Extract the [x, y] coordinate from the center of the cell holding the provided text.  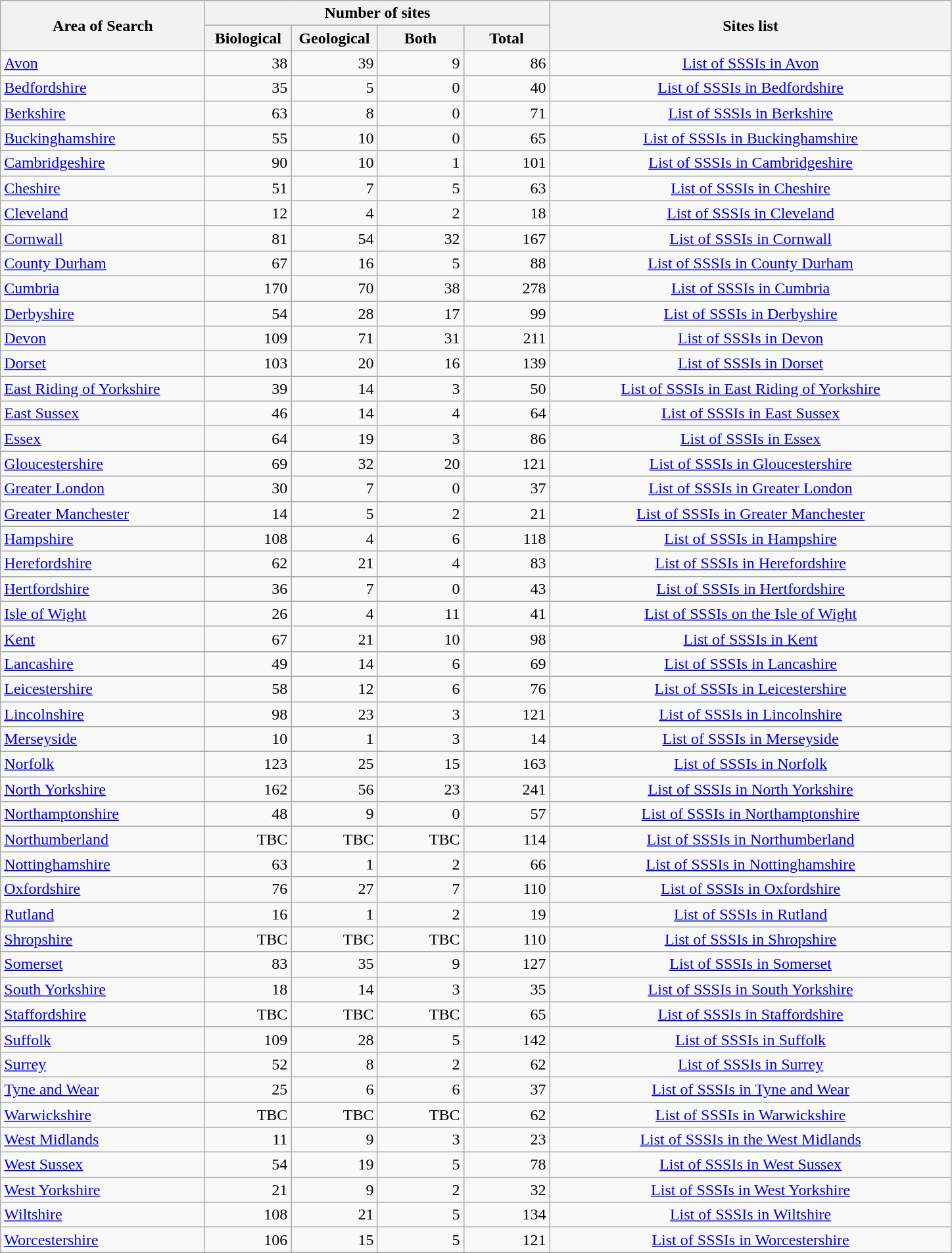
List of SSSIs in Derbyshire [751, 314]
Nottinghamshire [103, 864]
114 [506, 839]
List of SSSIs in Buckinghamshire [751, 138]
Cornwall [103, 238]
List of SSSIs in Hampshire [751, 539]
Surrey [103, 1064]
List of SSSIs on the Isle of Wight [751, 614]
170 [249, 288]
List of SSSIs in East Riding of Yorkshire [751, 389]
List of SSSIs in Dorset [751, 364]
Warwickshire [103, 1115]
South Yorkshire [103, 989]
Somerset [103, 964]
51 [249, 188]
106 [249, 1240]
List of SSSIs in Kent [751, 639]
101 [506, 163]
List of SSSIs in Herefordshire [751, 564]
Shropshire [103, 939]
Geological [334, 38]
List of SSSIs in Northamptonshire [751, 814]
Tyne and Wear [103, 1089]
List of SSSIs in Worcestershire [751, 1240]
List of SSSIs in Cornwall [751, 238]
48 [249, 814]
88 [506, 263]
Sites list [751, 26]
49 [249, 664]
162 [249, 789]
West Midlands [103, 1140]
Cheshire [103, 188]
Essex [103, 439]
57 [506, 814]
Northamptonshire [103, 814]
List of SSSIs in the West Midlands [751, 1140]
Hampshire [103, 539]
List of SSSIs in Hertfordshire [751, 589]
103 [249, 364]
List of SSSIs in Devon [751, 339]
List of SSSIs in Greater London [751, 489]
31 [421, 339]
List of SSSIs in Northumberland [751, 839]
Rutland [103, 914]
Leicestershire [103, 689]
Total [506, 38]
41 [506, 614]
List of SSSIs in West Yorkshire [751, 1190]
Isle of Wight [103, 614]
27 [334, 889]
81 [249, 238]
Oxfordshire [103, 889]
East Riding of Yorkshire [103, 389]
List of SSSIs in Merseyside [751, 739]
52 [249, 1064]
278 [506, 288]
List of SSSIs in Cheshire [751, 188]
Lancashire [103, 664]
Avon [103, 63]
List of SSSIs in Cumbria [751, 288]
66 [506, 864]
Area of Search [103, 26]
40 [506, 88]
Bedfordshire [103, 88]
163 [506, 764]
Northumberland [103, 839]
78 [506, 1165]
Buckinghamshire [103, 138]
List of SSSIs in Lincolnshire [751, 714]
Gloucestershire [103, 464]
70 [334, 288]
139 [506, 364]
46 [249, 414]
List of SSSIs in Oxfordshire [751, 889]
Wiltshire [103, 1215]
Number of sites [377, 13]
List of SSSIs in Norfolk [751, 764]
211 [506, 339]
List of SSSIs in South Yorkshire [751, 989]
List of SSSIs in Lancashire [751, 664]
Cambridgeshire [103, 163]
43 [506, 589]
118 [506, 539]
List of SSSIs in Gloucestershire [751, 464]
List of SSSIs in Cambridgeshire [751, 163]
Greater Manchester [103, 514]
List of SSSIs in Leicestershire [751, 689]
Berkshire [103, 113]
90 [249, 163]
North Yorkshire [103, 789]
17 [421, 314]
50 [506, 389]
List of SSSIs in East Sussex [751, 414]
West Yorkshire [103, 1190]
241 [506, 789]
List of SSSIs in Cleveland [751, 213]
East Sussex [103, 414]
List of SSSIs in Greater Manchester [751, 514]
List of SSSIs in County Durham [751, 263]
List of SSSIs in Avon [751, 63]
List of SSSIs in Rutland [751, 914]
26 [249, 614]
List of SSSIs in Warwickshire [751, 1115]
99 [506, 314]
List of SSSIs in North Yorkshire [751, 789]
Merseyside [103, 739]
Devon [103, 339]
Staffordshire [103, 1014]
Worcestershire [103, 1240]
Cleveland [103, 213]
58 [249, 689]
Hertfordshire [103, 589]
Greater London [103, 489]
List of SSSIs in Surrey [751, 1064]
Both [421, 38]
Lincolnshire [103, 714]
List of SSSIs in Shropshire [751, 939]
List of SSSIs in West Sussex [751, 1165]
Suffolk [103, 1039]
List of SSSIs in Suffolk [751, 1039]
142 [506, 1039]
List of SSSIs in Berkshire [751, 113]
56 [334, 789]
List of SSSIs in Staffordshire [751, 1014]
Biological [249, 38]
167 [506, 238]
Derbyshire [103, 314]
List of SSSIs in Tyne and Wear [751, 1089]
127 [506, 964]
Herefordshire [103, 564]
Dorset [103, 364]
List of SSSIs in Wiltshire [751, 1215]
County Durham [103, 263]
Cumbria [103, 288]
List of SSSIs in Bedfordshire [751, 88]
List of SSSIs in Somerset [751, 964]
134 [506, 1215]
123 [249, 764]
55 [249, 138]
List of SSSIs in Nottinghamshire [751, 864]
Kent [103, 639]
30 [249, 489]
West Sussex [103, 1165]
List of SSSIs in Essex [751, 439]
36 [249, 589]
Norfolk [103, 764]
